Scan for the cell matching the given text and deliver its (X, Y) coordinate at center. 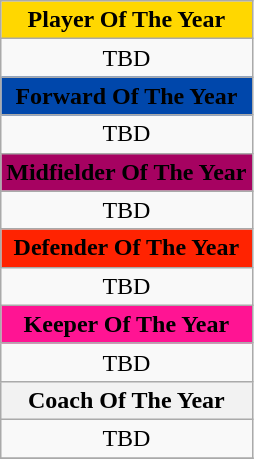
Midfielder Of The Year (126, 172)
Keeper Of The Year (126, 324)
Player Of The Year (126, 20)
Defender Of The Year (126, 248)
Forward Of The Year (126, 96)
Coach Of The Year (126, 400)
